Search for the cell housing the specified text and yield its [x, y] center coordinate. 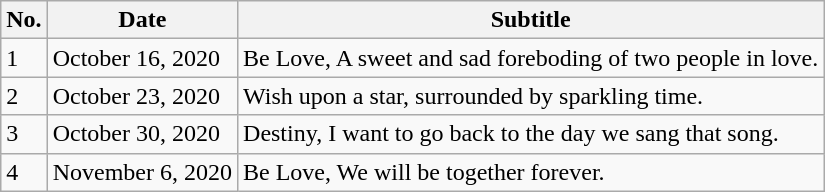
October 23, 2020 [142, 96]
Destiny, I want to go back to the day we sang that song. [531, 134]
Be Love, We will be together forever. [531, 172]
Be Love, A sweet and sad foreboding of two people in love. [531, 58]
Date [142, 20]
Wish upon a star, surrounded by sparkling time. [531, 96]
2 [24, 96]
No. [24, 20]
Subtitle [531, 20]
4 [24, 172]
October 16, 2020 [142, 58]
1 [24, 58]
3 [24, 134]
November 6, 2020 [142, 172]
October 30, 2020 [142, 134]
